Output the (X, Y) coordinate of the center of the cell containing the given text.  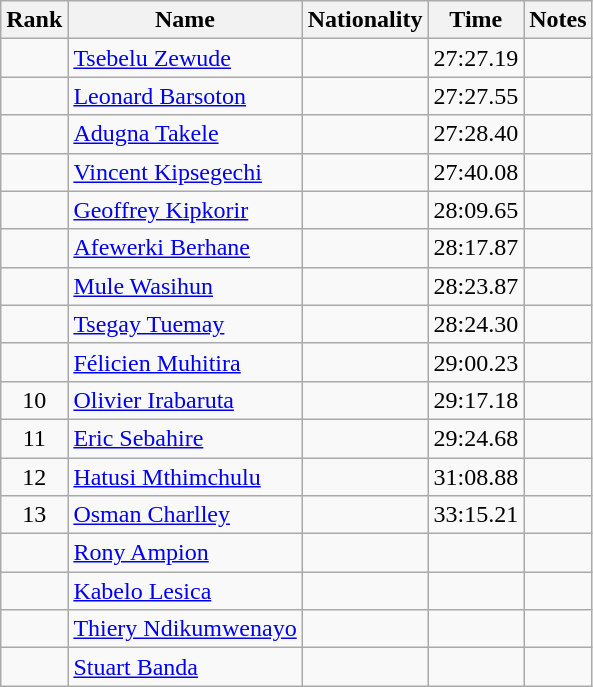
29:17.18 (476, 400)
Tsegay Tuemay (185, 324)
28:09.65 (476, 210)
Stuart Banda (185, 667)
Mule Wasihun (185, 286)
27:40.08 (476, 172)
Félicien Muhitira (185, 362)
Geoffrey Kipkorir (185, 210)
Olivier Irabaruta (185, 400)
Afewerki Berhane (185, 248)
Tsebelu Zewude (185, 58)
Osman Charlley (185, 515)
Eric Sebahire (185, 438)
27:27.55 (476, 96)
10 (34, 400)
Rank (34, 20)
Thiery Ndikumwenayo (185, 629)
11 (34, 438)
29:00.23 (476, 362)
31:08.88 (476, 477)
Notes (558, 20)
Adugna Takele (185, 134)
33:15.21 (476, 515)
13 (34, 515)
28:24.30 (476, 324)
Kabelo Lesica (185, 591)
29:24.68 (476, 438)
Rony Ampion (185, 553)
Time (476, 20)
Vincent Kipsegechi (185, 172)
28:17.87 (476, 248)
27:27.19 (476, 58)
Hatusi Mthimchulu (185, 477)
Nationality (365, 20)
12 (34, 477)
Name (185, 20)
28:23.87 (476, 286)
27:28.40 (476, 134)
Leonard Barsoton (185, 96)
